Return the [X, Y] coordinate for the center point of the cell that contains the specified text.  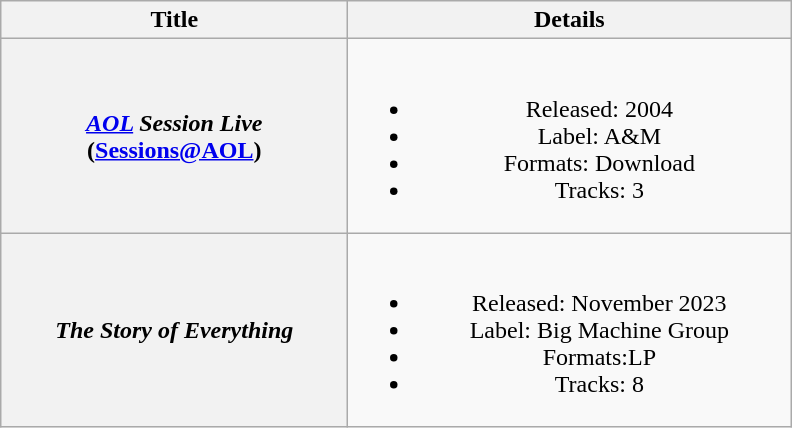
Released: November 2023Label: Big Machine GroupFormats:LPTracks: 8 [570, 330]
Details [570, 20]
Released: 2004Label: A&MFormats: DownloadTracks: 3 [570, 136]
Title [174, 20]
AOL Session Live (Sessions@AOL) [174, 136]
The Story of Everything [174, 330]
